Provide the (X, Y) coordinate of the cell's center where the given text is located.  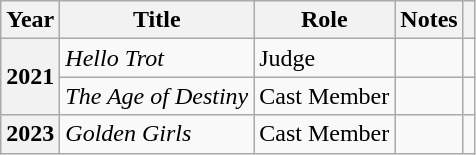
Notes (429, 20)
Title (157, 20)
Judge (324, 58)
The Age of Destiny (157, 96)
Role (324, 20)
Year (30, 20)
Golden Girls (157, 134)
2023 (30, 134)
2021 (30, 77)
Hello Trot (157, 58)
